Extract the (x, y) coordinate from the center of the cell holding the provided text.  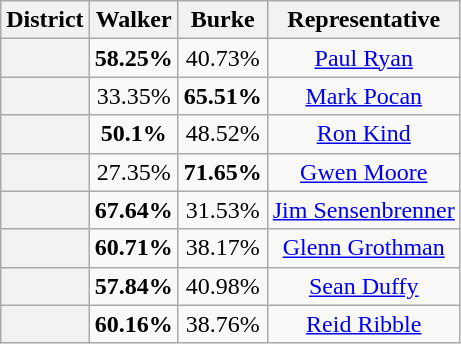
57.84% (134, 286)
Burke (222, 20)
38.76% (222, 324)
Glenn Grothman (364, 248)
27.35% (134, 172)
58.25% (134, 58)
District (45, 20)
65.51% (222, 96)
Paul Ryan (364, 58)
Mark Pocan (364, 96)
33.35% (134, 96)
Jim Sensenbrenner (364, 210)
67.64% (134, 210)
60.71% (134, 248)
40.73% (222, 58)
60.16% (134, 324)
38.17% (222, 248)
Ron Kind (364, 134)
50.1% (134, 134)
71.65% (222, 172)
Sean Duffy (364, 286)
Gwen Moore (364, 172)
40.98% (222, 286)
Representative (364, 20)
Reid Ribble (364, 324)
31.53% (222, 210)
Walker (134, 20)
48.52% (222, 134)
